Provide the (x, y) coordinate of the cell's center where the given text is located.  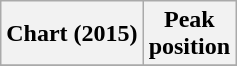
Chart (2015) (72, 34)
Peakposition (189, 34)
